Provide the (X, Y) coordinate of the cell's center where the given text is located.  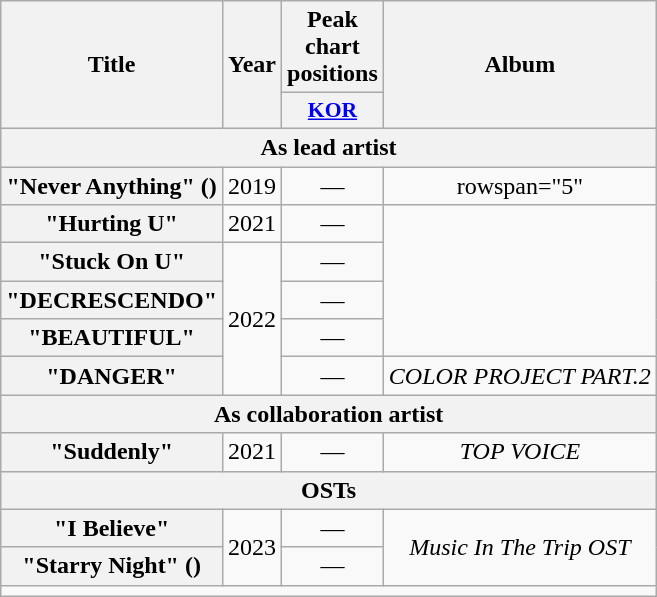
"BEAUTIFUL" (112, 338)
Music In The Trip OST (520, 547)
"Stuck On U" (112, 262)
KOR (333, 111)
"Starry Night" () (112, 566)
As collaboration artist (329, 414)
"DANGER" (112, 376)
COLOR PROJECT PART.2 (520, 376)
Album (520, 65)
Year (252, 65)
OSTs (329, 490)
"Hurting U" (112, 224)
TOP VOICE (520, 452)
rowspan="5" (520, 185)
"Never Anything" () (112, 185)
As lead artist (329, 147)
2023 (252, 547)
Title (112, 65)
"DECRESCENDO" (112, 300)
2019 (252, 185)
Peak chart positions (333, 47)
2022 (252, 319)
"Suddenly" (112, 452)
"I Believe" (112, 528)
